Search for the cell housing the specified text and yield its [x, y] center coordinate. 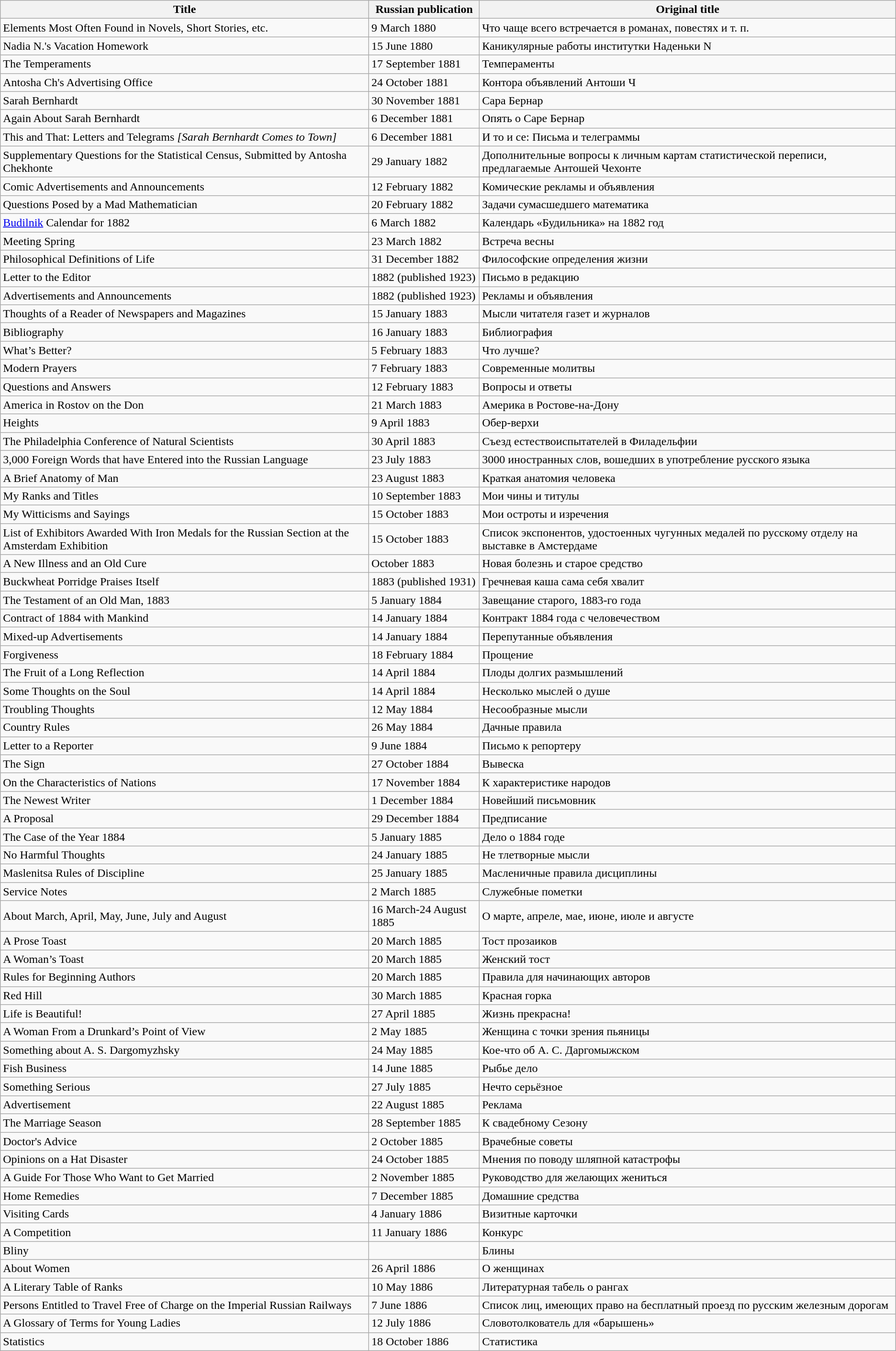
18 February 1884 [424, 655]
Задачи сумасшедшего математика [688, 204]
Плоды долгих размышлений [688, 673]
Мои остроты и изречения [688, 514]
The Fruit of a Long Reflection [185, 673]
Bliny [185, 1251]
25 January 1885 [424, 873]
Правила для начинающих авторов [688, 977]
List of Exhibitors Awarded With Iron Medals for the Russian Section at the Amsterdam Exhibition [185, 539]
Гречневая каша сама себя хвалит [688, 582]
Что чаще всего встречается в романах, повестях и т. п. [688, 28]
Maslenitsa Rules of Discipline [185, 873]
5 February 1883 [424, 350]
Opinions on a Hat Disaster [185, 1160]
Modern Prayers [185, 368]
This and That: Letters and Telegrams [Sarah Bernhardt Comes to Town] [185, 137]
Визитные карточки [688, 1214]
4 January 1886 [424, 1214]
No Harmful Thoughts [185, 855]
Sarah Bernhardt [185, 100]
Something about A. S. Dargomyzhsky [185, 1050]
Список экспонентов, удостоенных чугунных медалей по русскому отделу на выставке в Амстердаме [688, 539]
What’s Better? [185, 350]
28 September 1885 [424, 1123]
Домашние средства [688, 1196]
Список лиц, имеющих право на бесплатный проезд по русским железным дорогам [688, 1305]
Опять о Capе Бернар [688, 119]
Реклама [688, 1105]
Несообразные мысли [688, 709]
Америка в Ростове-на-Дону [688, 405]
24 October 1885 [424, 1160]
23 March 1882 [424, 241]
Persons Entitled to Travel Free of Charge on the Imperial Russian Railways [185, 1305]
Service Notes [185, 892]
Руководство для желающих жениться [688, 1178]
A Brief Anatomy of Man [185, 478]
Нечто серьёзное [688, 1086]
Жизнь прекрасна! [688, 1014]
A Guide For Those Who Want to Get Married [185, 1178]
Original title [688, 10]
October 1883 [424, 564]
О женщинах [688, 1269]
17 September 1881 [424, 64]
Doctor's Advice [185, 1141]
3000 иностранных слов, вошедших в употребление русского языка [688, 459]
The Case of the Year 1884 [185, 837]
29 January 1882 [424, 162]
Контора объявлений Антоши Ч [688, 82]
The Newest Writer [185, 800]
2 May 1885 [424, 1032]
Краткая анатомия человека [688, 478]
5 January 1884 [424, 600]
Heights [185, 423]
17 November 1884 [424, 782]
6 March 1882 [424, 223]
Рыбье дело [688, 1068]
Мысли читателя газет и журналов [688, 314]
Buckwheat Porridge Praises Itself [185, 582]
Философские определения жизни [688, 259]
2 March 1885 [424, 892]
12 July 1886 [424, 1323]
Вопросы и ответы [688, 387]
About March, April, May, June, July and August [185, 916]
Budilnik Calendar for 1882 [185, 223]
30 April 1883 [424, 441]
27 October 1884 [424, 764]
Завещание старого, 1883-го года [688, 600]
Home Remedies [185, 1196]
Контракт 1884 года с человечеством [688, 618]
27 April 1885 [424, 1014]
12 February 1882 [424, 186]
О марте, апреле, мае, июне, июле и августе [688, 916]
Вывеска [688, 764]
И то и се: Письма и телеграммы [688, 137]
30 March 1885 [424, 995]
Letter to the Editor [185, 278]
24 October 1881 [424, 82]
29 December 1884 [424, 818]
Fish Business [185, 1068]
About Women [185, 1269]
Philosophical Definitions of Life [185, 259]
Кое-что об А. С. Даргомыжском [688, 1050]
Again About Sarah Bernhardt [185, 119]
The Sign [185, 764]
A New Illness and an Old Cure [185, 564]
Life is Beautiful! [185, 1014]
A Woman’s Toast [185, 959]
The Marriage Season [185, 1123]
A Literary Table of Ranks [185, 1287]
America in Rostov on the Don [185, 405]
Каникулярные работы институтки Наденьки N [688, 46]
Visiting Cards [185, 1214]
31 December 1882 [424, 259]
Календарь «Будильника» на 1882 год [688, 223]
Съезд естествоиспытателей в Филадельфии [688, 441]
15 June 1880 [424, 46]
Questions Posed by a Mad Mathematician [185, 204]
Bibliography [185, 332]
Не тлетворные мысли [688, 855]
Конкурс [688, 1232]
Предписание [688, 818]
Новая болезнь и старое средство [688, 564]
Thoughts of a Reader of Newspapers and Magazines [185, 314]
Письмо в редакцию [688, 278]
Словотолкователь для «барышень» [688, 1323]
Несколько мыслей о душе [688, 691]
Title [185, 10]
Обер-верхи [688, 423]
23 August 1883 [424, 478]
Дачные правила [688, 727]
A Prose Toast [185, 941]
Supplementary Questions for the Statistical Census, Submitted by Antosha Chekhonte [185, 162]
Женщина с точки зрения пьяницы [688, 1032]
7 June 1886 [424, 1305]
9 June 1884 [424, 746]
Letter to a Reporter [185, 746]
Сара Бернар [688, 100]
22 August 1885 [424, 1105]
7 February 1883 [424, 368]
Мнения по поводу шляпной катастрофы [688, 1160]
1 December 1884 [424, 800]
12 May 1884 [424, 709]
7 December 1885 [424, 1196]
26 May 1884 [424, 727]
My Witticisms and Sayings [185, 514]
9 April 1883 [424, 423]
Something Serious [185, 1086]
Письмо к репортеру [688, 746]
Nadia N.'s Vacation Homework [185, 46]
3,000 Foreign Words that have Entered into the Russian Language [185, 459]
Что лучше? [688, 350]
18 October 1886 [424, 1341]
10 May 1886 [424, 1287]
Forgiveness [185, 655]
2 November 1885 [424, 1178]
A Proposal [185, 818]
1883 (published 1931) [424, 582]
Questions and Answers [185, 387]
Мои чины и титулы [688, 496]
К свадебному Сезону [688, 1123]
Встреча весны [688, 241]
К характеристике народов [688, 782]
5 January 1885 [424, 837]
A Competition [185, 1232]
Red Hill [185, 995]
9 March 1880 [424, 28]
On the Characteristics of Nations [185, 782]
26 April 1886 [424, 1269]
30 November 1881 [424, 100]
Troubling Thoughts [185, 709]
Масленичные правила дисциплины [688, 873]
Meeting Spring [185, 241]
23 July 1883 [424, 459]
Служебные пометки [688, 892]
10 September 1883 [424, 496]
Рекламы и объявления [688, 296]
14 June 1885 [424, 1068]
12 February 1883 [424, 387]
Comic Advertisements and Announcements [185, 186]
11 January 1886 [424, 1232]
21 March 1883 [424, 405]
Country Rules [185, 727]
24 January 1885 [424, 855]
Темпераменты [688, 64]
16 January 1883 [424, 332]
Красная горка [688, 995]
Врачебные советы [688, 1141]
Комические рекламы и объявления [688, 186]
Литературная табель о рангах [688, 1287]
My Ranks and Titles [185, 496]
Russian publication [424, 10]
A Glossary of Terms for Young Ladies [185, 1323]
Contract of 1884 with Mankind [185, 618]
Женский тост [688, 959]
15 January 1883 [424, 314]
Statistics [185, 1341]
Блины [688, 1251]
Тост прозаиков [688, 941]
16 March-24 August 1885 [424, 916]
Advertisement [185, 1105]
Elements Most Often Found in Novels, Short Stories, etc. [185, 28]
Современные молитвы [688, 368]
Библиография [688, 332]
Mixed-up Advertisements [185, 636]
20 February 1882 [424, 204]
The Temperaments [185, 64]
Дополнительные вопросы к личным картам статистической переписи, предлагаемые Антошей Чехонте [688, 162]
Дело о 1884 годе [688, 837]
The Testament of an Old Man, 1883 [185, 600]
Прощение [688, 655]
Some Thoughts on the Soul [185, 691]
Advertisements and Announcements [185, 296]
2 October 1885 [424, 1141]
Новейший письмовник [688, 800]
A Woman From a Drunkard’s Point of View [185, 1032]
The Philadelphia Conference of Natural Scientists [185, 441]
Перепутанные объявления [688, 636]
Antosha Ch's Advertising Office [185, 82]
Rules for Beginning Authors [185, 977]
Статистика [688, 1341]
27 July 1885 [424, 1086]
24 May 1885 [424, 1050]
